Determine the [X, Y] coordinate at the center of the cell enclosing the given text.  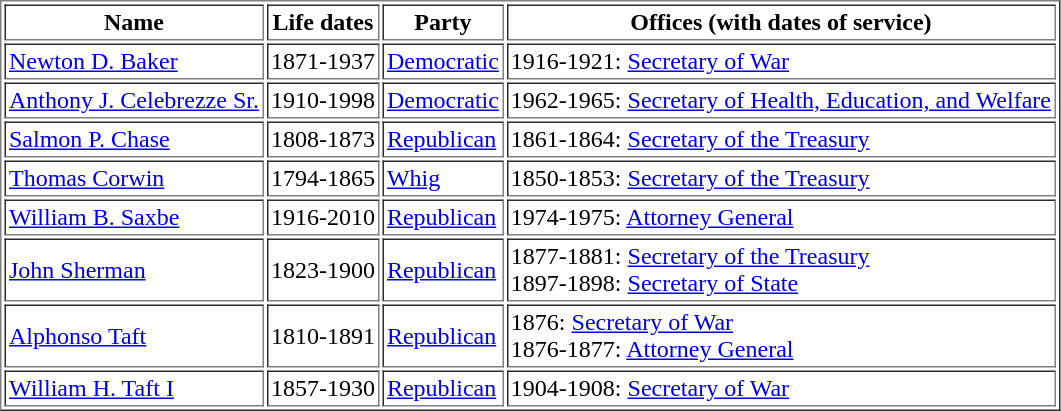
1808-1873 [322, 140]
1794-1865 [322, 178]
1916-2010 [322, 218]
1904-1908: Secretary of War [780, 388]
Whig [442, 178]
1962-1965: Secretary of Health, Education, and Welfare [780, 100]
Name [134, 22]
William H. Taft I [134, 388]
William B. Saxbe [134, 218]
Offices (with dates of service) [780, 22]
1871-1937 [322, 62]
Life dates [322, 22]
Anthony J. Celebrezze Sr. [134, 100]
Party [442, 22]
Salmon P. Chase [134, 140]
Alphonso Taft [134, 336]
1850-1853: Secretary of the Treasury [780, 178]
1974-1975: Attorney General [780, 218]
John Sherman [134, 270]
1823-1900 [322, 270]
1810-1891 [322, 336]
1857-1930 [322, 388]
Newton D. Baker [134, 62]
1910-1998 [322, 100]
Thomas Corwin [134, 178]
1916-1921: Secretary of War [780, 62]
1861-1864: Secretary of the Treasury [780, 140]
1877-1881: Secretary of the Treasury1897-1898: Secretary of State [780, 270]
1876: Secretary of War1876-1877: Attorney General [780, 336]
